From the cell containing the given text, extract its center point as [X, Y] coordinate. 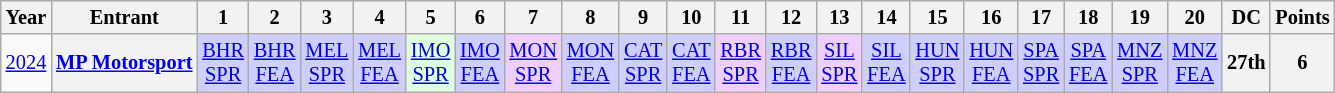
20 [1194, 17]
HUNSPR [937, 63]
IMOSPR [430, 63]
14 [886, 17]
16 [991, 17]
CATFEA [691, 63]
Entrant [124, 17]
3 [326, 17]
2024 [26, 63]
7 [534, 17]
15 [937, 17]
27th [1246, 63]
13 [839, 17]
SPAFEA [1088, 63]
4 [380, 17]
18 [1088, 17]
1 [223, 17]
SILSPR [839, 63]
17 [1041, 17]
MELFEA [380, 63]
DC [1246, 17]
SPASPR [1041, 63]
HUNFEA [991, 63]
MNZFEA [1194, 63]
RBRSPR [740, 63]
MNZSPR [1140, 63]
10 [691, 17]
19 [1140, 17]
8 [590, 17]
MONFEA [590, 63]
SILFEA [886, 63]
11 [740, 17]
BHRFEA [275, 63]
RBRFEA [791, 63]
BHRSPR [223, 63]
Points [1302, 17]
MONSPR [534, 63]
5 [430, 17]
IMOFEA [480, 63]
12 [791, 17]
2 [275, 17]
MP Motorsport [124, 63]
Year [26, 17]
MELSPR [326, 63]
9 [643, 17]
CATSPR [643, 63]
